Extract the [X, Y] coordinate from the center of the cell holding the provided text.  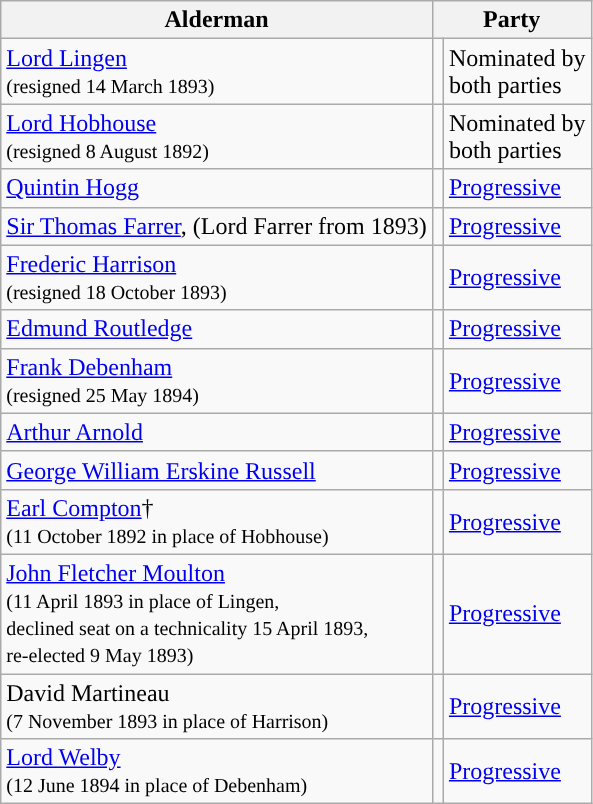
Sir Thomas Farrer, (Lord Farrer from 1893) [217, 226]
Arthur Arnold [217, 432]
Earl Compton†(11 October 1892 in place of Hobhouse) [217, 522]
Lord Welby(12 June 1894 in place of Debenham) [217, 772]
Edmund Routledge [217, 329]
Frederic Harrison (resigned 18 October 1893) [217, 278]
Alderman [217, 20]
Frank Debenham(resigned 25 May 1894) [217, 380]
Party [512, 20]
Lord Hobhouse (resigned 8 August 1892) [217, 136]
Lord Lingen (resigned 14 March 1893) [217, 72]
Quintin Hogg [217, 188]
George William Erskine Russell [217, 470]
David Martineau(7 November 1893 in place of Harrison) [217, 706]
John Fletcher Moulton(11 April 1893 in place of Lingen, declined seat on a technicality 15 April 1893, re-elected 9 May 1893) [217, 614]
